Search for the cell housing the specified text and yield its (X, Y) center coordinate. 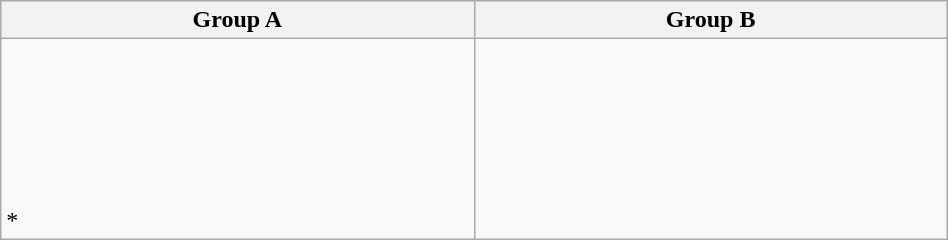
* (238, 139)
Group B (710, 20)
Group A (238, 20)
